Return the (X, Y) coordinate for the center point of the cell that contains the specified text.  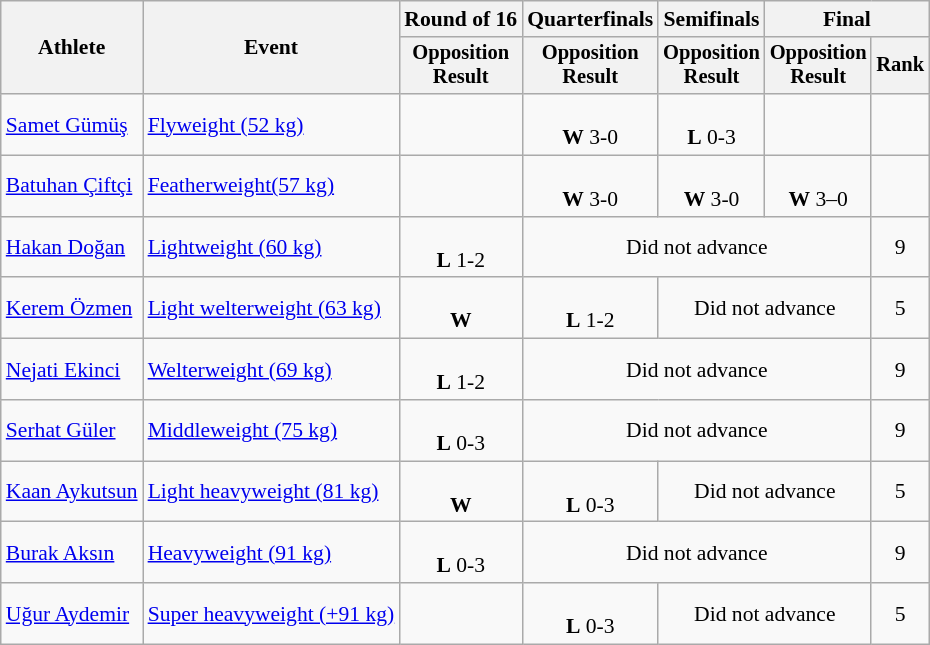
Uğur Aydemir (72, 614)
Batuhan Çiftçi (72, 186)
Quarterfinals (590, 19)
Round of 16 (460, 19)
Featherweight(57 kg) (272, 186)
Super heavyweight (+91 kg) (272, 614)
W 3–0 (818, 186)
Light welterweight (63 kg) (272, 308)
Athlete (72, 48)
Kerem Özmen (72, 308)
Middleweight (75 kg) (272, 430)
Light heavyweight (81 kg) (272, 492)
Lightweight (60 kg) (272, 248)
Kaan Aykutsun (72, 492)
Nejati Ekinci (72, 370)
Heavyweight (91 kg) (272, 552)
Hakan Doğan (72, 248)
Event (272, 48)
Semifinals (712, 19)
Final (847, 19)
Samet Gümüş (72, 124)
Burak Aksın (72, 552)
Serhat Güler (72, 430)
Flyweight (52 kg) (272, 124)
Rank (900, 66)
Welterweight (69 kg) (272, 370)
